For the text-containing cell, return its midpoint in (x, y) coordinate format. 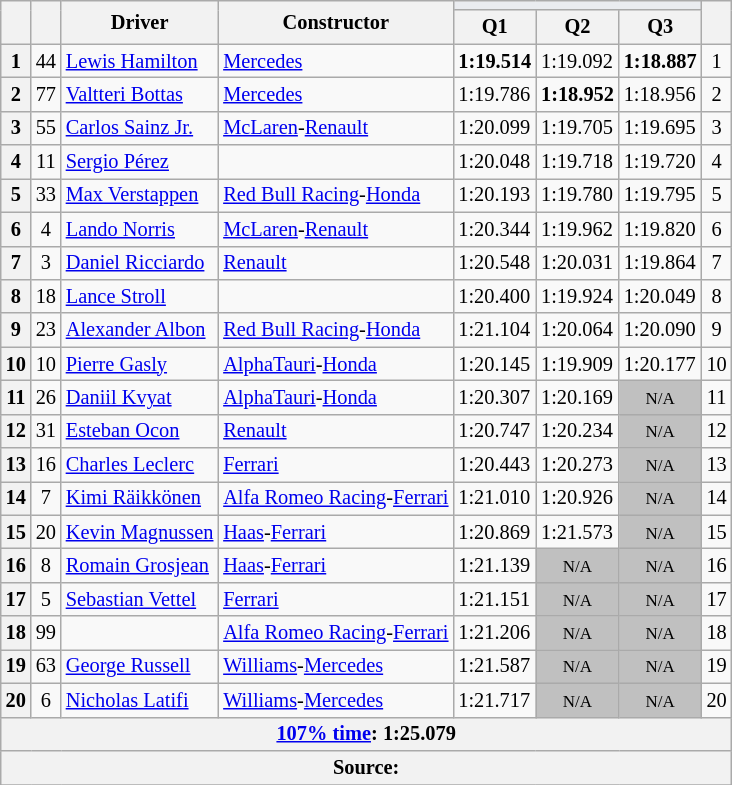
1:21.139 (494, 565)
1:20.926 (578, 498)
Sergio Pérez (140, 162)
Romain Grosjean (140, 565)
1:19.514 (494, 61)
1:20.177 (660, 364)
26 (46, 397)
Daniel Ricciardo (140, 263)
1:21.587 (494, 666)
1:19.705 (578, 128)
23 (46, 330)
1:19.820 (660, 229)
1:19.720 (660, 162)
1:20.031 (578, 263)
1:20.443 (494, 465)
1:19.924 (578, 296)
1:20.064 (578, 330)
Q1 (494, 27)
Lando Norris (140, 229)
1:20.344 (494, 229)
1:21.206 (494, 633)
1:20.048 (494, 162)
31 (46, 431)
77 (46, 94)
1:19.092 (578, 61)
Nicholas Latifi (140, 700)
1:21.104 (494, 330)
63 (46, 666)
Valtteri Bottas (140, 94)
Max Verstappen (140, 195)
Alexander Albon (140, 330)
Kimi Räikkönen (140, 498)
Constructor (336, 22)
Lance Stroll (140, 296)
1:20.869 (494, 532)
1:20.400 (494, 296)
Pierre Gasly (140, 364)
1:19.795 (660, 195)
George Russell (140, 666)
1:20.169 (578, 397)
1:20.234 (578, 431)
1:20.145 (494, 364)
1:20.193 (494, 195)
Kevin Magnussen (140, 532)
1:19.780 (578, 195)
1:18.887 (660, 61)
Esteban Ocon (140, 431)
1:20.090 (660, 330)
Lewis Hamilton (140, 61)
Sebastian Vettel (140, 599)
1:20.273 (578, 465)
1:20.099 (494, 128)
Q3 (660, 27)
1:21.717 (494, 700)
Carlos Sainz Jr. (140, 128)
Source: (366, 767)
1:20.548 (494, 263)
1:19.962 (578, 229)
107% time: 1:25.079 (366, 734)
1:21.573 (578, 532)
Driver (140, 22)
Q2 (578, 27)
99 (46, 633)
1:20.307 (494, 397)
1:20.049 (660, 296)
1:20.747 (494, 431)
1:19.695 (660, 128)
1:19.909 (578, 364)
Charles Leclerc (140, 465)
33 (46, 195)
1:18.956 (660, 94)
44 (46, 61)
1:21.151 (494, 599)
1:19.864 (660, 263)
1:21.010 (494, 498)
Daniil Kvyat (140, 397)
1:18.952 (578, 94)
1:19.718 (578, 162)
55 (46, 128)
1:19.786 (494, 94)
